Provide the (X, Y) coordinate of the cell's center where the given text is located.  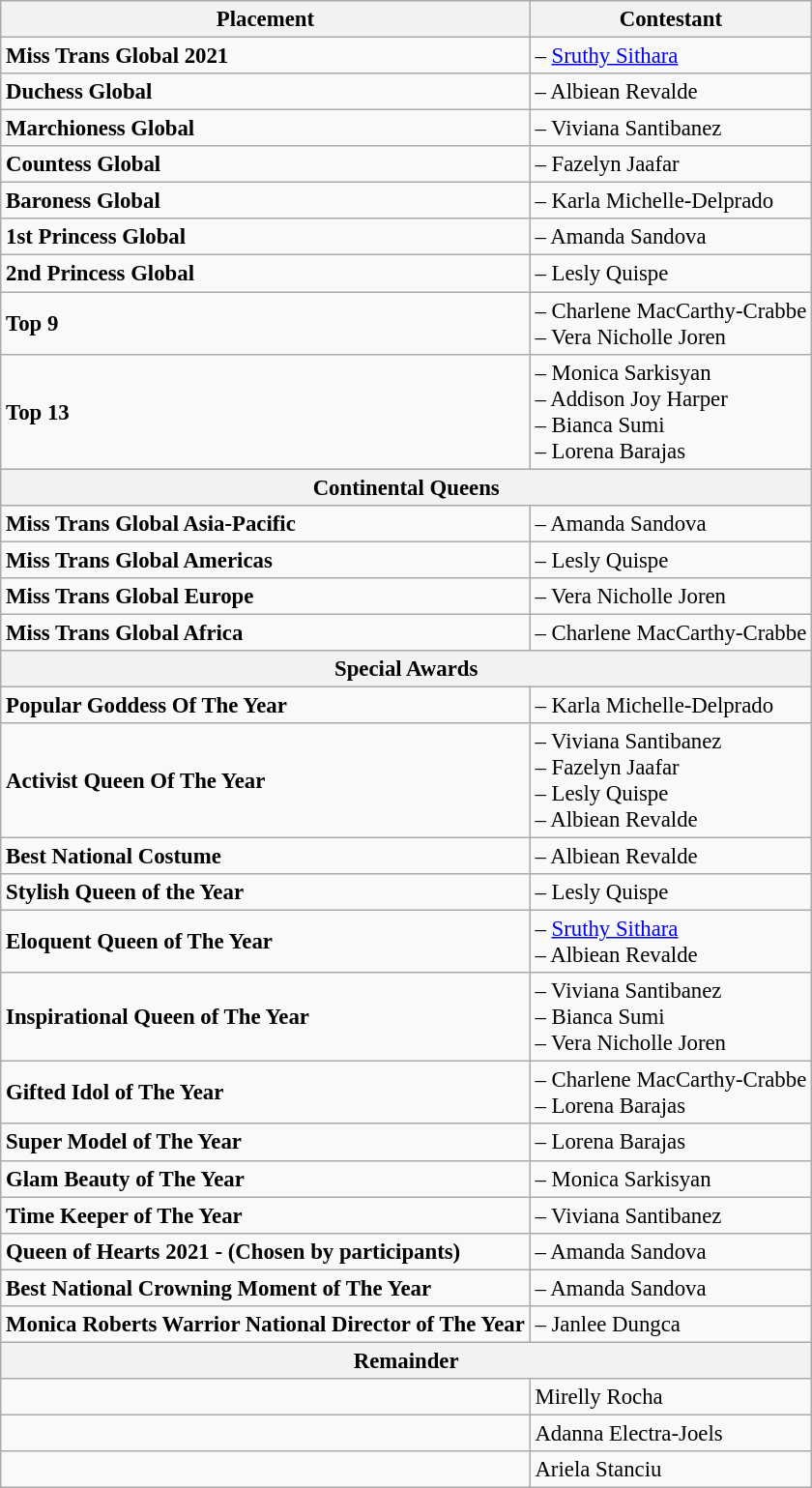
Best National Costume (265, 857)
Countess Global (265, 164)
Miss Trans Global Europe (265, 597)
– Sruthy Sithara (671, 56)
Continental Queens (406, 487)
– Vera Nicholle Joren (671, 597)
Best National Crowning Moment of The Year (265, 1288)
– Charlene MacCarthy-Crabbe – Lorena Barajas (671, 1093)
Miss Trans Global Americas (265, 560)
Duchess Global (265, 92)
Popular Goddess Of The Year (265, 705)
Stylish Queen of the Year (265, 892)
Gifted Idol of The Year (265, 1093)
Super Model of The Year (265, 1143)
Monica Roberts Warrior National Director of The Year (265, 1325)
Miss Trans Global 2021 (265, 56)
Time Keeper of The Year (265, 1215)
2nd Princess Global (265, 274)
Inspirational Queen of The Year (265, 1017)
– Sruthy Sithara – Albiean Revalde (671, 942)
– Monica Sarkisyan (671, 1179)
Miss Trans Global Asia-Pacific (265, 523)
Eloquent Queen of The Year (265, 942)
– Fazelyn Jaafar (671, 164)
Miss Trans Global Africa (265, 632)
– Charlene MacCarthy-Crabbe (671, 632)
Remainder (406, 1360)
Top 9 (265, 323)
Contestant (671, 19)
Placement (265, 19)
– Janlee Dungca (671, 1325)
– Charlene MacCarthy-Crabbe – Vera Nicholle Joren (671, 323)
Glam Beauty of The Year (265, 1179)
Top 13 (265, 412)
– Viviana Santibanez – Bianca Sumi – Vera Nicholle Joren (671, 1017)
Special Awards (406, 669)
Mirelly Rocha (671, 1397)
Marchioness Global (265, 129)
1st Princess Global (265, 237)
Ariela Stanciu (671, 1470)
Queen of Hearts 2021 - (Chosen by participants) (265, 1251)
– Viviana Santibanez – Fazelyn Jaafar – Lesly Quispe – Albiean Revalde (671, 781)
Activist Queen Of The Year (265, 781)
– Monica Sarkisyan – Addison Joy Harper – Bianca Sumi – Lorena Barajas (671, 412)
Adanna Electra-Joels (671, 1433)
– Lorena Barajas (671, 1143)
Baroness Global (265, 201)
